From the cell containing the given text, extract its center point as [X, Y] coordinate. 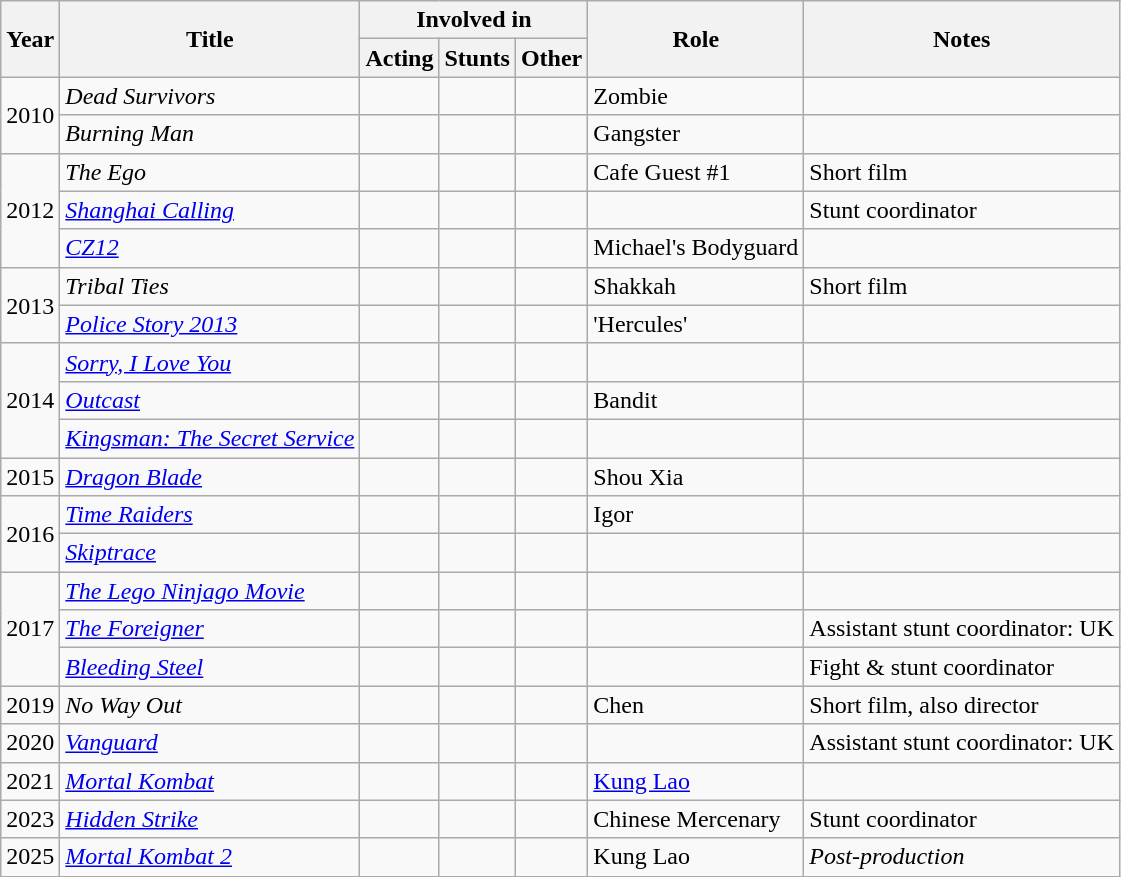
Zombie [696, 96]
Outcast [210, 400]
2019 [30, 705]
CZ12 [210, 248]
Stunts [477, 58]
Fight & stunt coordinator [962, 667]
Shanghai Calling [210, 210]
Post-production [962, 857]
Title [210, 39]
2023 [30, 819]
Year [30, 39]
Sorry, I Love You [210, 362]
Bleeding Steel [210, 667]
Short film, also director [962, 705]
The Ego [210, 172]
Chinese Mercenary [696, 819]
2010 [30, 115]
Gangster [696, 134]
Kingsman: The Secret Service [210, 438]
2016 [30, 534]
Police Story 2013 [210, 324]
2013 [30, 305]
2021 [30, 781]
Skiptrace [210, 553]
2017 [30, 629]
2020 [30, 743]
Igor [696, 515]
2014 [30, 400]
Tribal Ties [210, 286]
Michael's Bodyguard [696, 248]
Acting [400, 58]
Mortal Kombat 2 [210, 857]
Involved in [474, 20]
Other [551, 58]
'Hercules' [696, 324]
Dead Survivors [210, 96]
Mortal Kombat [210, 781]
2025 [30, 857]
The Lego Ninjago Movie [210, 591]
Dragon Blade [210, 477]
Shou Xia [696, 477]
No Way Out [210, 705]
Bandit [696, 400]
Burning Man [210, 134]
Hidden Strike [210, 819]
Vanguard [210, 743]
2012 [30, 210]
Time Raiders [210, 515]
2015 [30, 477]
Role [696, 39]
The Foreigner [210, 629]
Shakkah [696, 286]
Chen [696, 705]
Notes [962, 39]
Cafe Guest #1 [696, 172]
